Find where the given text appears and provide that cell's center as (x, y) coordinate. 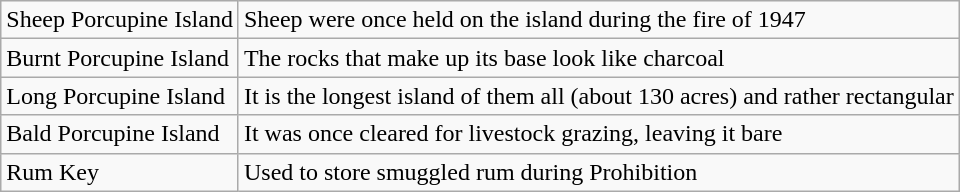
Rum Key (120, 172)
It was once cleared for livestock grazing, leaving it bare (598, 134)
Burnt Porcupine Island (120, 58)
Used to store smuggled rum during Prohibition (598, 172)
Long Porcupine Island (120, 96)
Sheep were once held on the island during the fire of 1947 (598, 20)
It is the longest island of them all (about 130 acres) and rather rectangular (598, 96)
Bald Porcupine Island (120, 134)
Sheep Porcupine Island (120, 20)
The rocks that make up its base look like charcoal (598, 58)
